Find where the given text appears and provide that cell's center as [X, Y] coordinate. 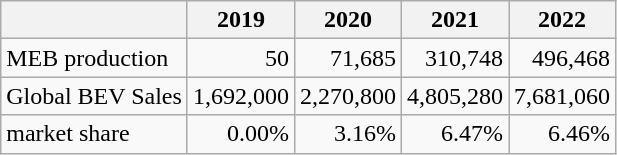
4,805,280 [454, 96]
310,748 [454, 58]
market share [94, 134]
Global BEV Sales [94, 96]
0.00% [240, 134]
2,270,800 [348, 96]
2019 [240, 20]
MEB production [94, 58]
7,681,060 [562, 96]
2022 [562, 20]
2020 [348, 20]
1,692,000 [240, 96]
50 [240, 58]
3.16% [348, 134]
2021 [454, 20]
71,685 [348, 58]
496,468 [562, 58]
6.47% [454, 134]
6.46% [562, 134]
